Locate the cell with the specified text and output its (X, Y) center coordinate. 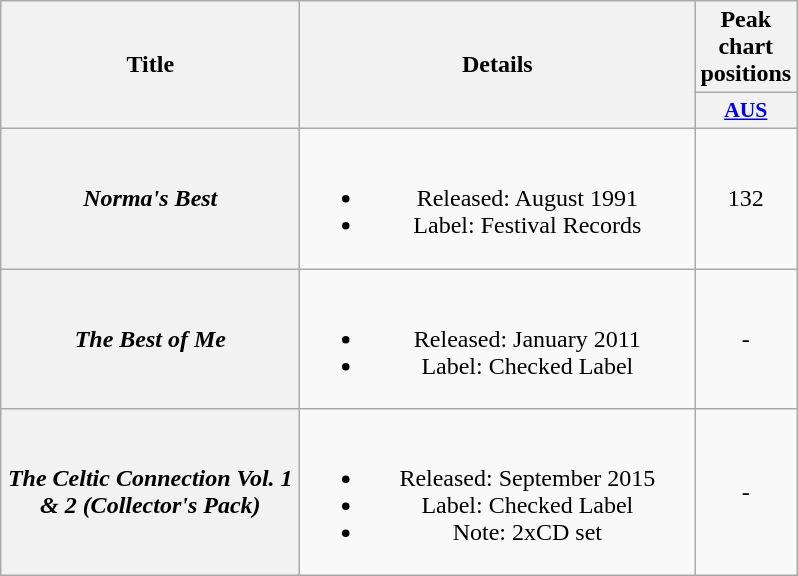
Norma's Best (150, 198)
The Celtic Connection Vol. 1 & 2 (Collector's Pack) (150, 492)
Peak chart positions (746, 47)
132 (746, 198)
AUS (746, 111)
Details (498, 65)
Released: September 2015Label: Checked LabelNote: 2xCD set (498, 492)
Released: January 2011Label: Checked Label (498, 338)
Released: August 1991Label: Festival Records (498, 198)
Title (150, 65)
The Best of Me (150, 338)
